Provide the (X, Y) coordinate of the cell's center where the given text is located.  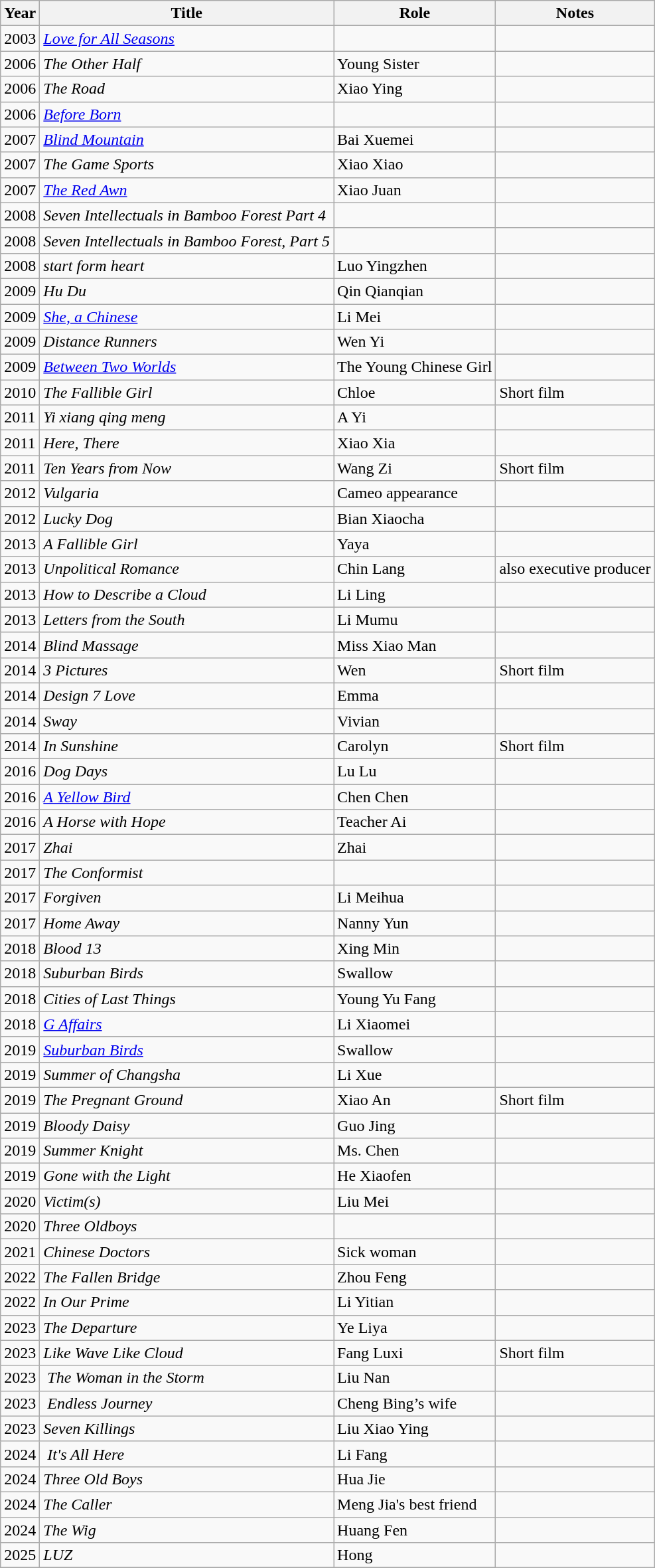
2021 (20, 1252)
Fang Luxi (415, 1353)
The Conformist (187, 873)
Xiao Xia (415, 443)
The Fallible Girl (187, 392)
Seven Killings (187, 1429)
Blind Massage (187, 645)
Xiao Xiao (415, 165)
The Game Sports (187, 165)
Forgiven (187, 898)
Here, There (187, 443)
Design 7 Love (187, 695)
Li Mei (415, 317)
The Departure (187, 1328)
Blind Mountain (187, 139)
Li Yitian (415, 1302)
Sway (187, 721)
The Other Half (187, 64)
Unpolitical Romance (187, 569)
In Sunshine (187, 746)
Blood 13 (187, 948)
Ye Liya (415, 1328)
Victim(s) (187, 1201)
G Affairs (187, 1024)
also executive producer (575, 569)
Ten Years from Now (187, 468)
Seven Intellectuals in Bamboo Forest, Part 5 (187, 240)
Dog Days (187, 772)
A Horse with Hope (187, 822)
2010 (20, 392)
The Woman in the Storm (187, 1378)
Liu Nan (415, 1378)
Qin Qianqian (415, 291)
The Red Awn (187, 190)
Notes (575, 13)
Vulgaria (187, 493)
Cheng Bing’s wife (415, 1403)
Bian Xiaocha (415, 519)
Summer of Changsha (187, 1075)
Yaya (415, 544)
Seven Intellectuals in Bamboo Forest Part 4 (187, 215)
Li Xiaomei (415, 1024)
Wang Zi (415, 468)
She, a Chinese (187, 317)
Role (415, 13)
The Road (187, 89)
Vivian (415, 721)
LUZ (187, 1555)
Lucky Dog (187, 519)
Zhou Feng (415, 1277)
Li Fang (415, 1454)
The Caller (187, 1504)
Xing Min (415, 948)
Cities of Last Things (187, 999)
Love for All Seasons (187, 39)
Before Born (187, 114)
Gone with the Light (187, 1176)
2003 (20, 39)
Xiao Juan (415, 190)
Chen Chen (415, 797)
Year (20, 13)
Li Ling (415, 594)
Three Oldboys (187, 1227)
A Yi (415, 418)
Huang Fen (415, 1529)
Bloody Daisy (187, 1126)
Hong (415, 1555)
Liu Xiao Ying (415, 1429)
The Wig (187, 1529)
Young Yu Fang (415, 999)
Chinese Doctors (187, 1252)
Ms. Chen (415, 1151)
Hua Jie (415, 1479)
Li Mumu (415, 620)
Three Old Boys (187, 1479)
Between Two Worlds (187, 367)
He Xiaofen (415, 1176)
Emma (415, 695)
The Pregnant Ground (187, 1100)
Li Meihua (415, 898)
A Fallible Girl (187, 544)
Title (187, 13)
Luo Yingzhen (415, 266)
In Our Prime (187, 1302)
Miss Xiao Man (415, 645)
It's All Here (187, 1454)
Hu Du (187, 291)
Li Xue (415, 1075)
How to Describe a Cloud (187, 594)
Guo Jing (415, 1126)
Cameo appearance (415, 493)
Letters from the South (187, 620)
Summer Knight (187, 1151)
Meng Jia's best friend (415, 1504)
Distance Runners (187, 342)
Young Sister (415, 64)
The Fallen Bridge (187, 1277)
Sick woman (415, 1252)
Chloe (415, 392)
Bai Xuemei (415, 139)
Xiao Ying (415, 89)
Xiao An (415, 1100)
2025 (20, 1555)
The Young Chinese Girl (415, 367)
Like Wave Like Cloud (187, 1353)
Wen Yi (415, 342)
Teacher Ai (415, 822)
Yi xiang qing meng (187, 418)
Chin Lang (415, 569)
Liu Mei (415, 1201)
Home Away (187, 923)
Carolyn (415, 746)
Wen (415, 670)
Nanny Yun (415, 923)
Lu Lu (415, 772)
3 Pictures (187, 670)
start form heart (187, 266)
A Yellow Bird (187, 797)
Endless Journey (187, 1403)
